Determine the (X, Y) coordinate at the center of the cell enclosing the given text.  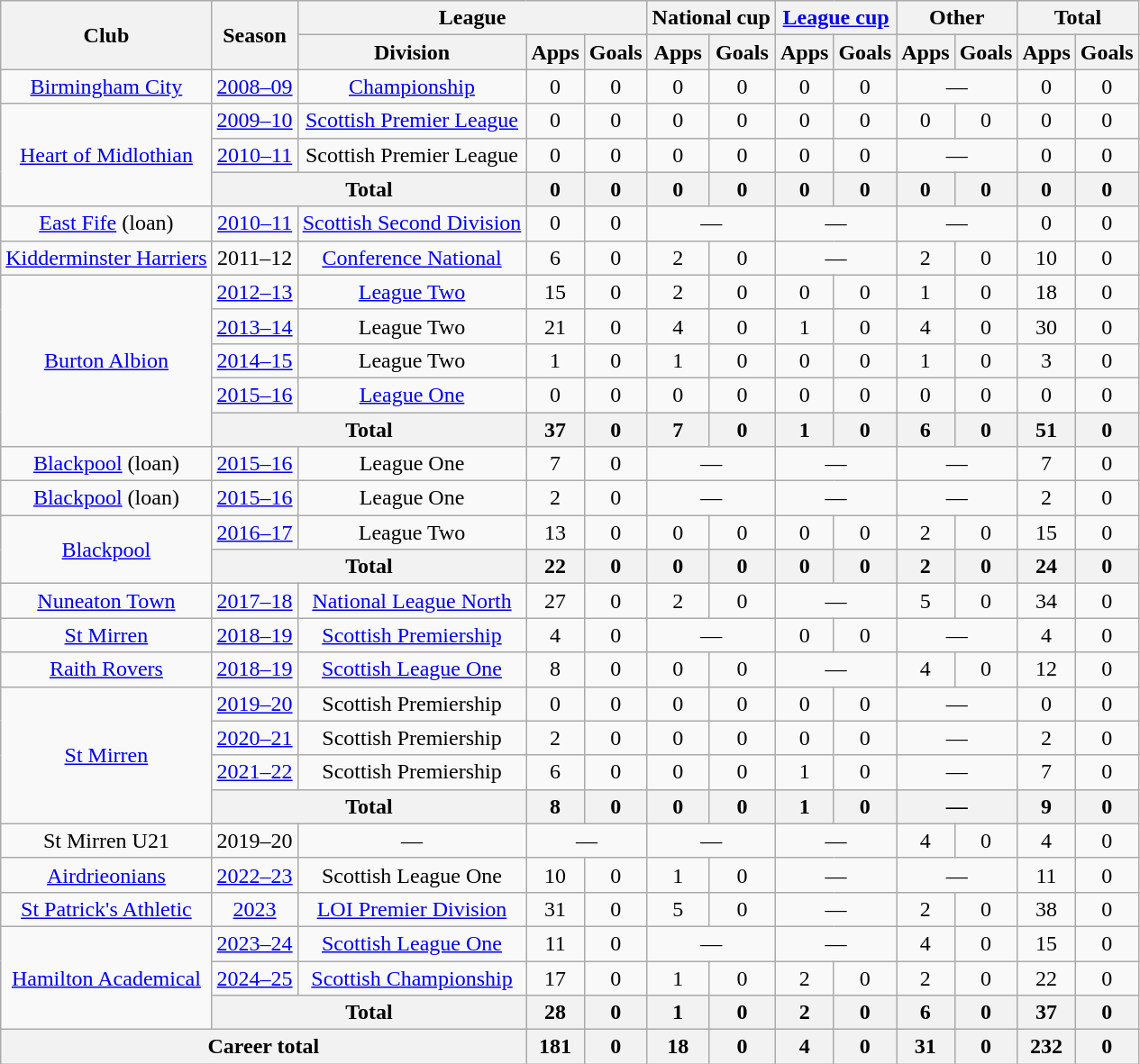
2014–15 (254, 360)
2017–18 (254, 601)
Other (957, 18)
181 (555, 1047)
Scottish Championship (412, 978)
2020–21 (254, 738)
30 (1046, 326)
Heart of Midlothian (106, 155)
Club (106, 35)
2022–23 (254, 875)
East Fife (loan) (106, 223)
Kidderminster Harriers (106, 258)
2023 (254, 909)
232 (1046, 1047)
Burton Albion (106, 360)
24 (1046, 567)
2012–13 (254, 292)
Scottish Second Division (412, 223)
2013–14 (254, 326)
3 (1046, 360)
2011–12 (254, 258)
Nuneaton Town (106, 601)
34 (1046, 601)
Birmingham City (106, 86)
13 (555, 532)
2021–22 (254, 772)
St Patrick's Athletic (106, 909)
Blackpool (106, 550)
51 (1046, 430)
Division (412, 52)
Career total (263, 1047)
21 (555, 326)
Season (254, 35)
Hamilton Academical (106, 978)
9 (1046, 806)
2009–10 (254, 121)
Championship (412, 86)
National League North (412, 601)
Airdrieonians (106, 875)
St Mirren U21 (106, 841)
28 (555, 1013)
2016–17 (254, 532)
Conference National (412, 258)
2008–09 (254, 86)
League (472, 18)
National cup (711, 18)
League cup (835, 18)
27 (555, 601)
12 (1046, 669)
LOI Premier Division (412, 909)
17 (555, 978)
2024–25 (254, 978)
38 (1046, 909)
Raith Rovers (106, 669)
2023–24 (254, 943)
